Locate the cell with the specified text and output its (X, Y) center coordinate. 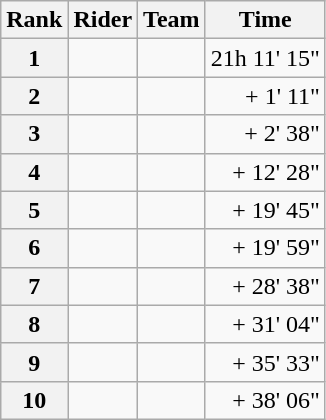
+ 35' 33" (265, 362)
4 (34, 172)
6 (34, 248)
Team (172, 20)
Rank (34, 20)
+ 28' 38" (265, 286)
5 (34, 210)
8 (34, 324)
2 (34, 96)
+ 38' 06" (265, 400)
10 (34, 400)
+ 1' 11" (265, 96)
7 (34, 286)
+ 31' 04" (265, 324)
+ 19' 45" (265, 210)
21h 11' 15" (265, 58)
+ 19' 59" (265, 248)
Rider (103, 20)
Time (265, 20)
1 (34, 58)
9 (34, 362)
+ 2' 38" (265, 134)
+ 12' 28" (265, 172)
3 (34, 134)
